Determine the [X, Y] coordinate at the center of the cell enclosing the given text.  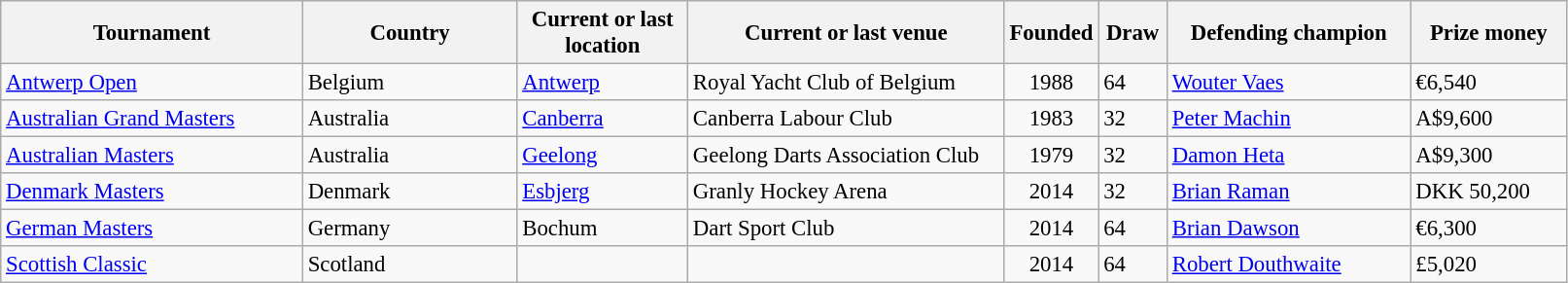
German Masters [152, 229]
€6,540 [1489, 83]
Belgium [410, 83]
Prize money [1489, 33]
Granly Hockey Arena [847, 192]
Denmark [410, 192]
Australian Grand Masters [152, 119]
Current or last location [603, 33]
1983 [1052, 119]
Damon Heta [1289, 156]
Draw [1133, 33]
1979 [1052, 156]
€6,300 [1489, 229]
Canberra Labour Club [847, 119]
Australian Masters [152, 156]
Royal Yacht Club of Belgium [847, 83]
Tournament [152, 33]
Antwerp Open [152, 83]
A$9,600 [1489, 119]
Brian Raman [1289, 192]
Antwerp [603, 83]
Canberra [603, 119]
Defending champion [1289, 33]
Denmark Masters [152, 192]
Brian Dawson [1289, 229]
DKK 50,200 [1489, 192]
Esbjerg [603, 192]
A$9,300 [1489, 156]
Germany [410, 229]
Wouter Vaes [1289, 83]
Current or last venue [847, 33]
1988 [1052, 83]
Geelong Darts Association Club [847, 156]
Country [410, 33]
Bochum [603, 229]
Geelong [603, 156]
Peter Machin [1289, 119]
Dart Sport Club [847, 229]
Founded [1052, 33]
